Capture the cell that displays the provided text and extract its (x, y) central coordinate. 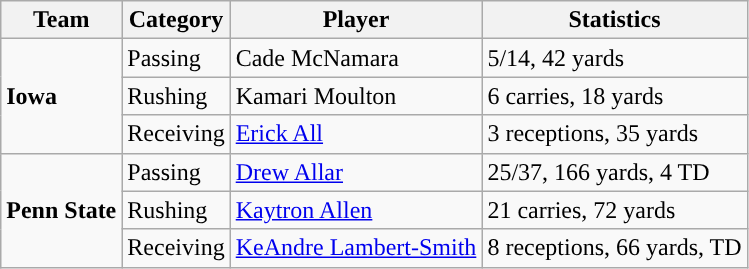
Kamari Moulton (356, 96)
KeAndre Lambert-Smith (356, 248)
5/14, 42 yards (614, 58)
Kaytron Allen (356, 210)
3 receptions, 35 yards (614, 134)
21 carries, 72 yards (614, 210)
Cade McNamara (356, 58)
Team (62, 20)
Erick All (356, 134)
Statistics (614, 20)
6 carries, 18 yards (614, 96)
8 receptions, 66 yards, TD (614, 248)
Player (356, 20)
25/37, 166 yards, 4 TD (614, 172)
Iowa (62, 96)
Drew Allar (356, 172)
Category (176, 20)
Penn State (62, 210)
